Provide the (X, Y) coordinate of the cell's center where the given text is located.  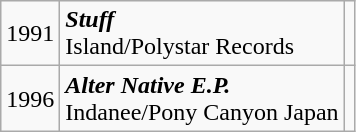
1996 (30, 98)
Alter Native E.P.Indanee/Pony Canyon Japan (202, 98)
1991 (30, 34)
StuffIsland/Polystar Records (202, 34)
